Pinpoint the cell where the given text exists, returning its (x, y) midpoint coordinate. 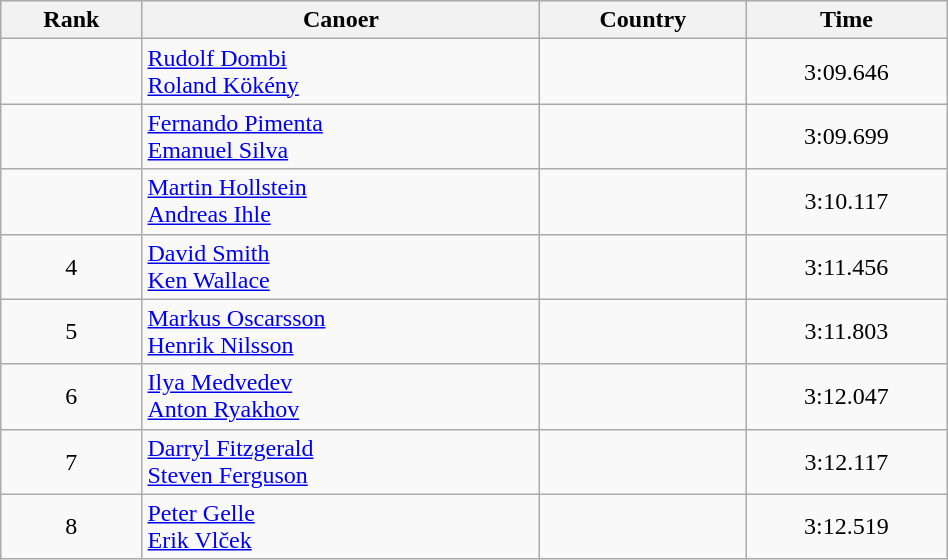
Ilya MedvedevAnton Ryakhov (341, 396)
3:09.646 (847, 72)
6 (72, 396)
Darryl FitzgeraldSteven Ferguson (341, 462)
Time (847, 20)
3:12.117 (847, 462)
5 (72, 332)
Markus OscarssonHenrik Nilsson (341, 332)
Peter GelleErik Vlček (341, 526)
3:11.456 (847, 266)
3:12.519 (847, 526)
Rudolf DombiRoland Kökény (341, 72)
Fernando PimentaEmanuel Silva (341, 136)
Canoer (341, 20)
David SmithKen Wallace (341, 266)
3:09.699 (847, 136)
Martin HollsteinAndreas Ihle (341, 202)
8 (72, 526)
Rank (72, 20)
3:12.047 (847, 396)
4 (72, 266)
7 (72, 462)
3:10.117 (847, 202)
3:11.803 (847, 332)
Country (643, 20)
